Pinpoint the cell where the given text exists, returning its (x, y) midpoint coordinate. 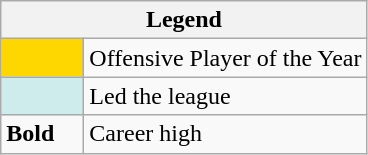
Led the league (226, 96)
Legend (184, 20)
Offensive Player of the Year (226, 58)
Career high (226, 134)
Bold (42, 134)
